Determine the (X, Y) coordinate at the center of the cell enclosing the given text.  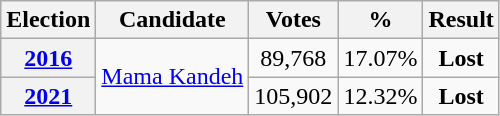
17.07% (380, 58)
Election (48, 20)
Result (461, 20)
Candidate (172, 20)
2016 (48, 58)
12.32% (380, 96)
Votes (294, 20)
% (380, 20)
105,902 (294, 96)
Mama Kandeh (172, 77)
2021 (48, 96)
89,768 (294, 58)
